For the text-containing cell, return its midpoint in (x, y) coordinate format. 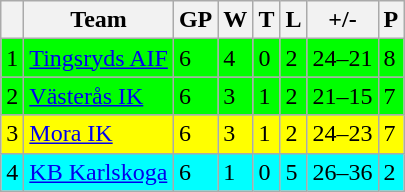
Tingsryds AIF (99, 58)
KB Karlskoga (99, 172)
Mora IK (99, 134)
Västerås IK (99, 96)
T (266, 20)
+/- (342, 20)
W (236, 20)
21–15 (342, 96)
5 (294, 172)
24–21 (342, 58)
24–23 (342, 134)
8 (391, 58)
GP (195, 20)
L (294, 20)
P (391, 20)
Team (99, 20)
26–36 (342, 172)
